Extract the [X, Y] coordinate from the center of the cell holding the provided text.  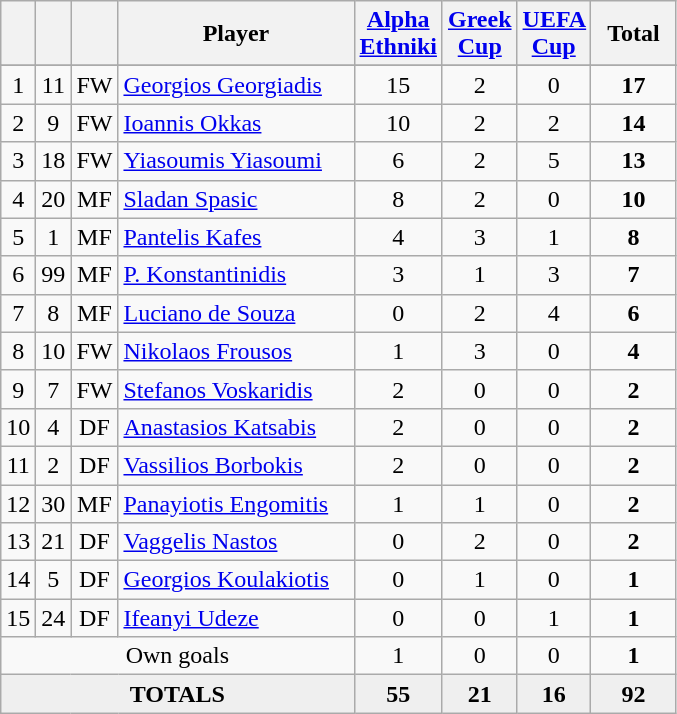
Total [633, 34]
Stefanos Voskaridis [236, 389]
30 [54, 503]
12 [18, 503]
Yiasoumis Yiasoumi [236, 161]
Luciano de Souza [236, 313]
99 [54, 275]
92 [633, 694]
Georgios Georgiadis [236, 85]
Pantelis Kafes [236, 237]
18 [54, 161]
Ioannis Okkas [236, 123]
Georgios Koulakiotis [236, 580]
Ifeanyi Udeze [236, 618]
Sladan Spasic [236, 199]
Greek Cup [480, 34]
Nikolaos Frousos [236, 351]
Anastasios Katsabis [236, 427]
Alpha Ethniki [398, 34]
16 [554, 694]
Panayiotis Engomitis [236, 503]
TOTALS [178, 694]
24 [54, 618]
UEFA Cup [554, 34]
17 [633, 85]
Own goals [178, 656]
Player [236, 34]
55 [398, 694]
Vassilios Borbokis [236, 465]
Vaggelis Nastos [236, 542]
20 [54, 199]
P. Konstantinidis [236, 275]
